Return [X, Y] of the center of cell containing provided text 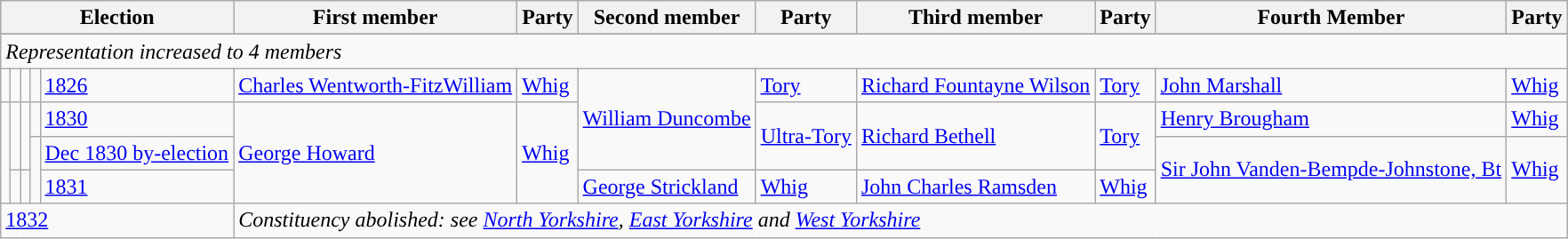
John Charles Ramsden [975, 187]
Constituency abolished: see North Yorkshire, East Yorkshire and West Yorkshire [900, 220]
1831 [137, 187]
George Strickland [667, 187]
Ultra-Tory [805, 136]
Fourth Member [1332, 18]
Charles Wentworth-FitzWilliam [375, 85]
Richard Fountayne Wilson [975, 85]
John Marshall [1332, 85]
Election [117, 18]
1830 [137, 119]
William Duncombe [667, 119]
Second member [667, 18]
Henry Brougham [1332, 119]
Third member [975, 18]
George Howard [375, 153]
First member [375, 18]
1826 [137, 85]
1832 [117, 220]
Richard Bethell [975, 136]
Representation increased to 4 members [784, 52]
Dec 1830 by-election [137, 153]
Sir John Vanden-Bempde-Johnstone, Bt [1332, 170]
